Scan for the cell matching the given text and deliver its [x, y] coordinate at center. 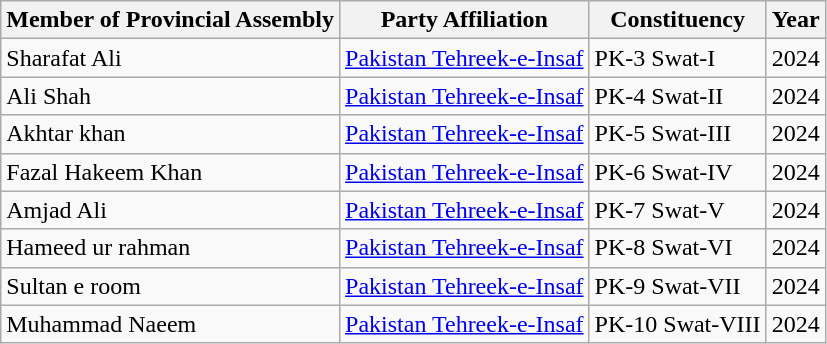
PK-8 Swat-VI [678, 248]
Akhtar khan [170, 134]
PK-9 Swat-VII [678, 286]
Amjad Ali [170, 210]
PK-7 Swat-V [678, 210]
Constituency [678, 20]
PK-10 Swat-VIII [678, 324]
Member of Provincial Assembly [170, 20]
Muhammad Naeem [170, 324]
Sharafat Ali [170, 58]
PK-4 Swat-II [678, 96]
PK-6 Swat-IV [678, 172]
Ali Shah [170, 96]
PK-3 Swat-I [678, 58]
Hameed ur rahman [170, 248]
Sultan e room [170, 286]
Party Affiliation [465, 20]
PK-5 Swat-III [678, 134]
Fazal Hakeem Khan [170, 172]
Year [796, 20]
